Pinpoint the cell where the given text exists, returning its [X, Y] midpoint coordinate. 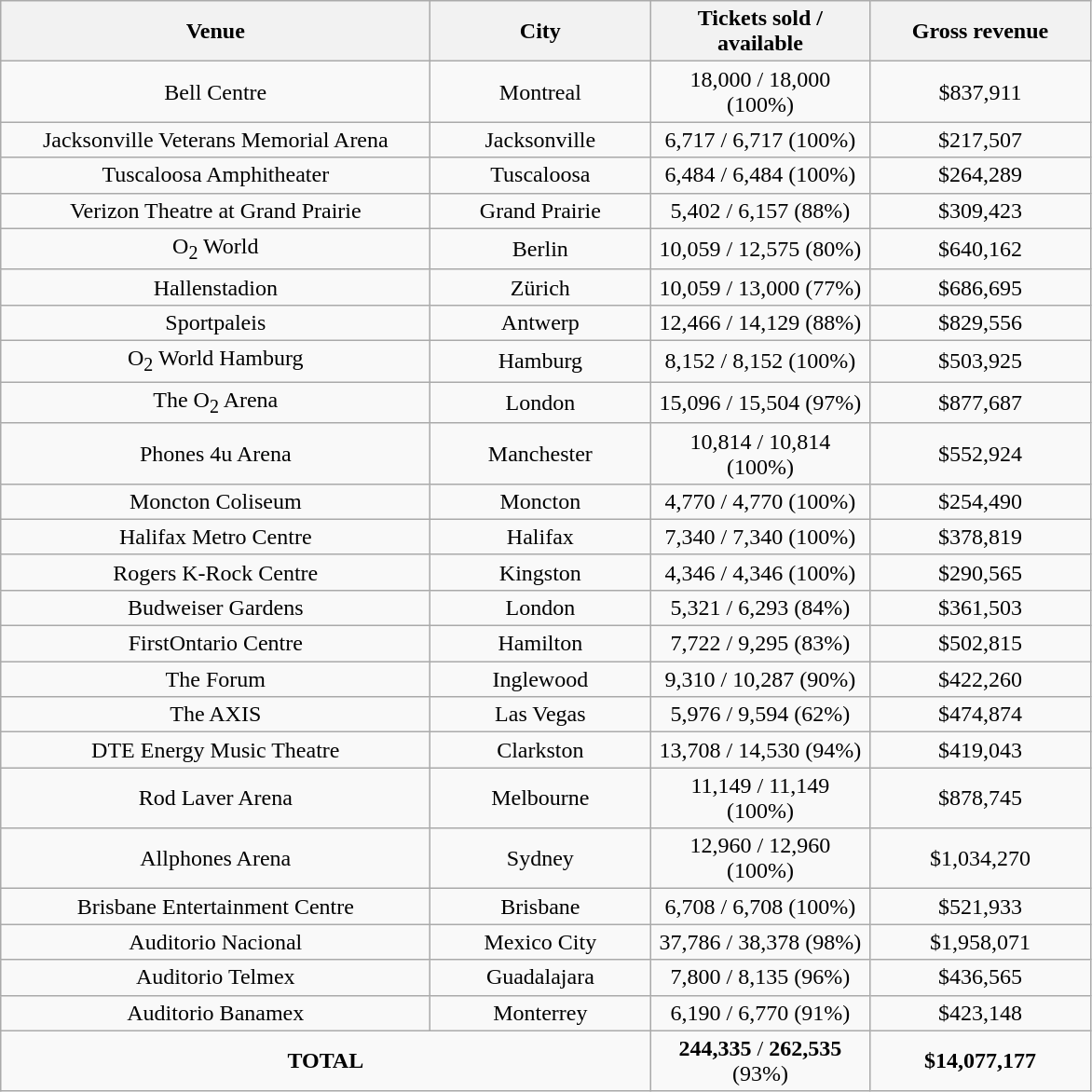
Moncton [540, 501]
Hamilton [540, 644]
$502,815 [980, 644]
4,770 / 4,770 (100%) [760, 501]
11,149 / 11,149 (100%) [760, 798]
6,708 / 6,708 (100%) [760, 907]
Venue [216, 32]
Kingston [540, 572]
Zürich [540, 287]
Halifax [540, 537]
Hallenstadion [216, 287]
$436,565 [980, 977]
City [540, 32]
18,000 / 18,000 (100%) [760, 91]
10,059 / 12,575 (80%) [760, 249]
5,402 / 6,157 (88%) [760, 211]
Berlin [540, 249]
Verizon Theatre at Grand Prairie [216, 211]
6,717 / 6,717 (100%) [760, 140]
15,096 / 15,504 (97%) [760, 403]
5,321 / 6,293 (84%) [760, 607]
Auditorio Banamex [216, 1013]
9,310 / 10,287 (90%) [760, 679]
$837,911 [980, 91]
Antwerp [540, 322]
Inglewood [540, 679]
Monterrey [540, 1013]
O2 World [216, 249]
Manchester [540, 453]
Grand Prairie [540, 211]
Melbourne [540, 798]
$422,260 [980, 679]
$1,034,270 [980, 859]
O2 World Hamburg [216, 362]
$521,933 [980, 907]
$309,423 [980, 211]
5,976 / 9,594 (62%) [760, 715]
7,722 / 9,295 (83%) [760, 644]
Las Vegas [540, 715]
6,190 / 6,770 (91%) [760, 1013]
Bell Centre [216, 91]
$474,874 [980, 715]
Allphones Arena [216, 859]
DTE Energy Music Theatre [216, 750]
4,346 / 4,346 (100%) [760, 572]
12,960 / 12,960 (100%) [760, 859]
Montreal [540, 91]
Jacksonville Veterans Memorial Arena [216, 140]
Jacksonville [540, 140]
FirstOntario Centre [216, 644]
10,059 / 13,000 (77%) [760, 287]
$419,043 [980, 750]
Tuscaloosa [540, 175]
7,340 / 7,340 (100%) [760, 537]
Tickets sold / available [760, 32]
$14,077,177 [980, 1060]
$640,162 [980, 249]
$423,148 [980, 1013]
TOTAL [326, 1060]
Phones 4u Arena [216, 453]
Gross revenue [980, 32]
Rod Laver Arena [216, 798]
$503,925 [980, 362]
$264,289 [980, 175]
8,152 / 8,152 (100%) [760, 362]
The Forum [216, 679]
Moncton Coliseum [216, 501]
$361,503 [980, 607]
$378,819 [980, 537]
12,466 / 14,129 (88%) [760, 322]
Auditorio Nacional [216, 942]
Brisbane [540, 907]
$877,687 [980, 403]
7,800 / 8,135 (96%) [760, 977]
Tuscaloosa Amphitheater [216, 175]
Budweiser Gardens [216, 607]
The O2 Arena [216, 403]
$254,490 [980, 501]
Hamburg [540, 362]
Mexico City [540, 942]
$829,556 [980, 322]
Clarkston [540, 750]
Guadalajara [540, 977]
Sydney [540, 859]
244,335 / 262,535 (93%) [760, 1060]
6,484 / 6,484 (100%) [760, 175]
13,708 / 14,530 (94%) [760, 750]
The AXIS [216, 715]
10,814 / 10,814 (100%) [760, 453]
Brisbane Entertainment Centre [216, 907]
Rogers K-Rock Centre [216, 572]
Auditorio Telmex [216, 977]
$878,745 [980, 798]
$1,958,071 [980, 942]
$686,695 [980, 287]
37,786 / 38,378 (98%) [760, 942]
$217,507 [980, 140]
Halifax Metro Centre [216, 537]
Sportpaleis [216, 322]
$290,565 [980, 572]
$552,924 [980, 453]
